Detect which cell encompasses the target text, then output its (x, y) center coordinate. 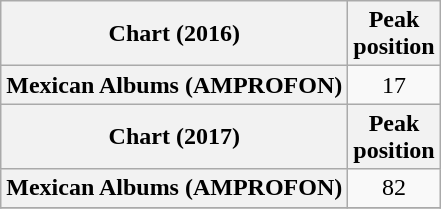
82 (394, 188)
17 (394, 85)
Chart (2017) (174, 136)
Chart (2016) (174, 34)
